Provide the [x, y] coordinate of the cell's center where the given text is located.  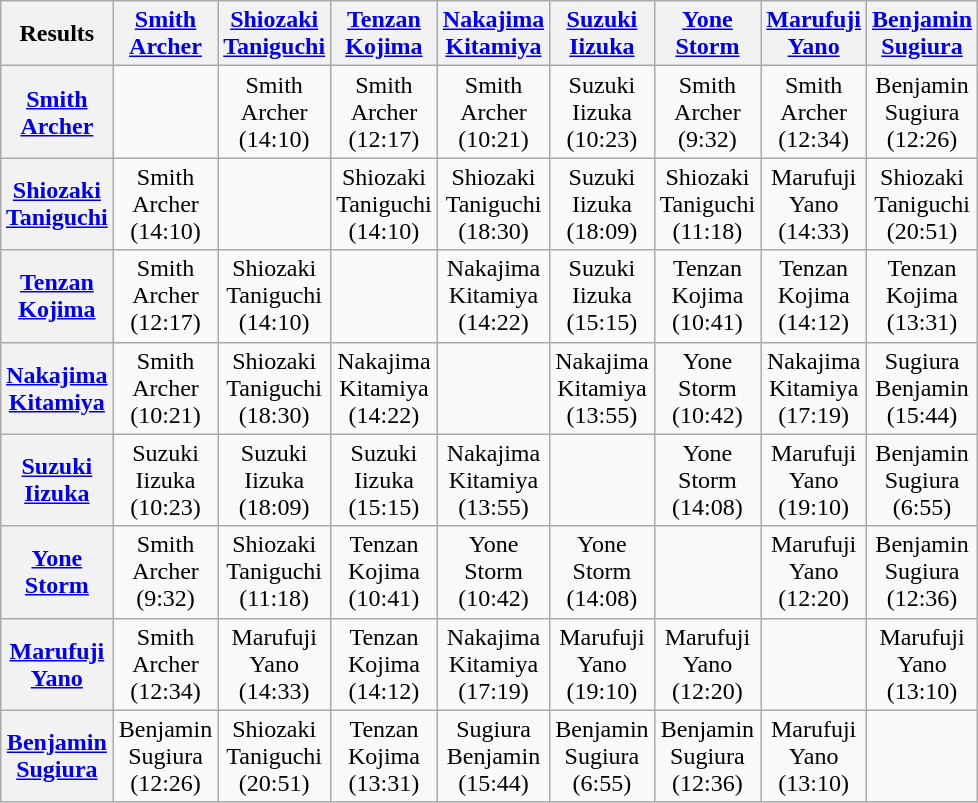
Results [56, 34]
